Return [X, Y] of the center of cell containing provided text 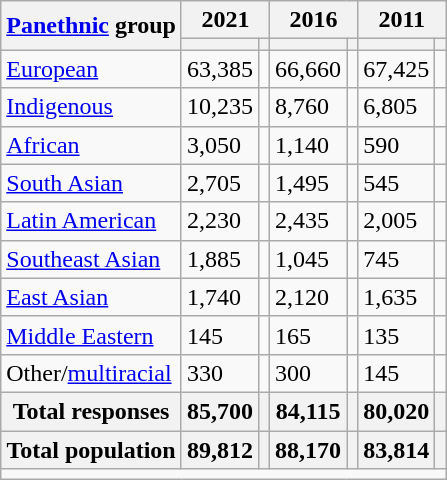
European [92, 69]
745 [396, 259]
84,115 [308, 411]
2,005 [396, 221]
2,435 [308, 221]
2,705 [220, 183]
63,385 [220, 69]
Panethnic group [92, 26]
1,635 [396, 297]
67,425 [396, 69]
545 [396, 183]
89,812 [220, 449]
2021 [225, 20]
10,235 [220, 107]
80,020 [396, 411]
590 [396, 145]
330 [220, 373]
1,495 [308, 183]
1,740 [220, 297]
African [92, 145]
135 [396, 335]
Middle Eastern [92, 335]
66,660 [308, 69]
2016 [314, 20]
Total population [92, 449]
Southeast Asian [92, 259]
Other/multiracial [92, 373]
East Asian [92, 297]
Indigenous [92, 107]
Latin American [92, 221]
Total responses [92, 411]
165 [308, 335]
8,760 [308, 107]
83,814 [396, 449]
6,805 [396, 107]
88,170 [308, 449]
1,045 [308, 259]
1,885 [220, 259]
85,700 [220, 411]
2,120 [308, 297]
1,140 [308, 145]
2011 [402, 20]
300 [308, 373]
South Asian [92, 183]
3,050 [220, 145]
2,230 [220, 221]
